Find where the given text appears and provide that cell's center as [X, Y] coordinate. 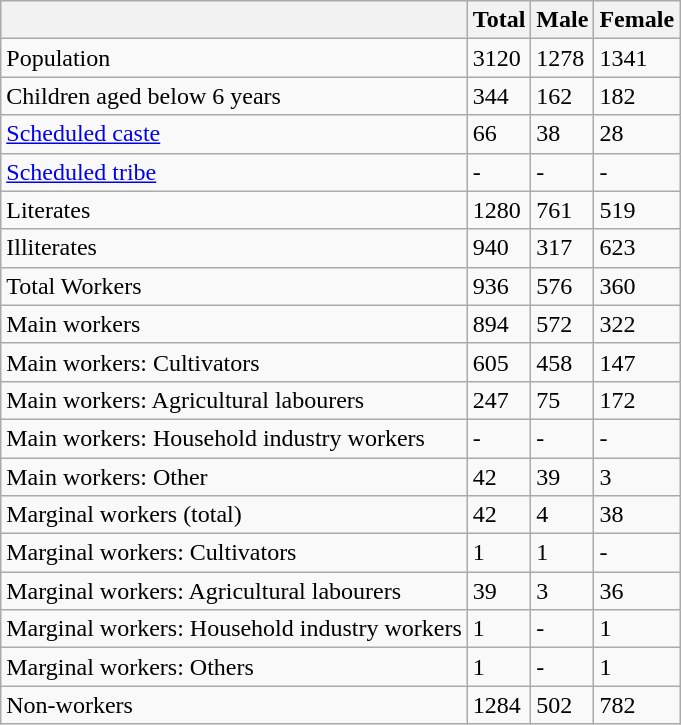
247 [499, 400]
Scheduled caste [234, 134]
28 [637, 134]
Illiterates [234, 248]
4 [562, 515]
Marginal workers: Household industry workers [234, 629]
Female [637, 20]
623 [637, 248]
782 [637, 705]
Total [499, 20]
Marginal workers: Others [234, 667]
Main workers: Household industry workers [234, 438]
Children aged below 6 years [234, 96]
182 [637, 96]
Total Workers [234, 286]
936 [499, 286]
Main workers: Agricultural labourers [234, 400]
Non-workers [234, 705]
502 [562, 705]
894 [499, 324]
3120 [499, 58]
Male [562, 20]
Population [234, 58]
572 [562, 324]
1280 [499, 210]
75 [562, 400]
Literates [234, 210]
Marginal workers: Cultivators [234, 553]
1278 [562, 58]
519 [637, 210]
344 [499, 96]
1284 [499, 705]
605 [499, 362]
Marginal workers: Agricultural labourers [234, 591]
162 [562, 96]
317 [562, 248]
147 [637, 362]
322 [637, 324]
Marginal workers (total) [234, 515]
458 [562, 362]
940 [499, 248]
1341 [637, 58]
66 [499, 134]
Main workers [234, 324]
Scheduled tribe [234, 172]
360 [637, 286]
761 [562, 210]
36 [637, 591]
Main workers: Cultivators [234, 362]
Main workers: Other [234, 477]
576 [562, 286]
172 [637, 400]
